Locate the cell with the specified text and output its [X, Y] center coordinate. 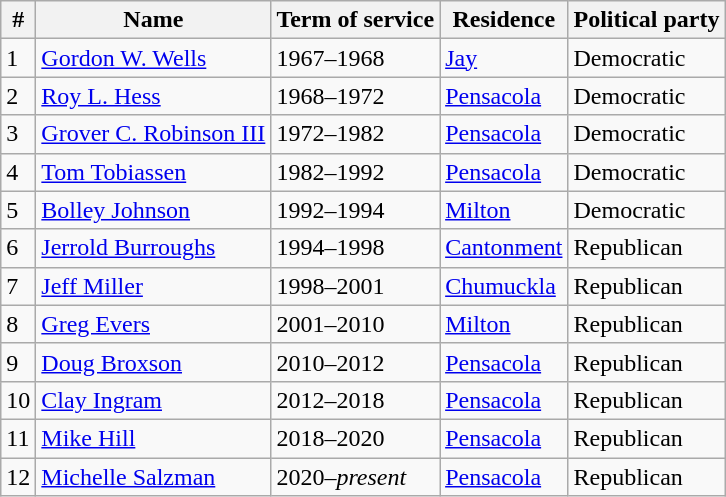
2 [18, 96]
3 [18, 134]
Roy L. Hess [154, 96]
2010–2012 [356, 362]
Term of service [356, 20]
Residence [504, 20]
Grover C. Robinson III [154, 134]
Jeff Miller [154, 286]
6 [18, 248]
5 [18, 210]
1968–1972 [356, 96]
Michelle Salzman [154, 477]
Bolley Johnson [154, 210]
12 [18, 477]
Greg Evers [154, 324]
4 [18, 172]
1992–1994 [356, 210]
1982–1992 [356, 172]
10 [18, 400]
1994–1998 [356, 248]
11 [18, 438]
1967–1968 [356, 58]
2001–2010 [356, 324]
Tom Tobiassen [154, 172]
9 [18, 362]
Doug Broxson [154, 362]
Gordon W. Wells [154, 58]
Name [154, 20]
Mike Hill [154, 438]
Jay [504, 58]
Chumuckla [504, 286]
2020–present [356, 477]
2018–2020 [356, 438]
1972–1982 [356, 134]
8 [18, 324]
1 [18, 58]
Jerrold Burroughs [154, 248]
1998–2001 [356, 286]
Cantonment [504, 248]
Political party [646, 20]
Clay Ingram [154, 400]
# [18, 20]
7 [18, 286]
2012–2018 [356, 400]
